Return the (X, Y) coordinate for the center point of the cell that contains the specified text.  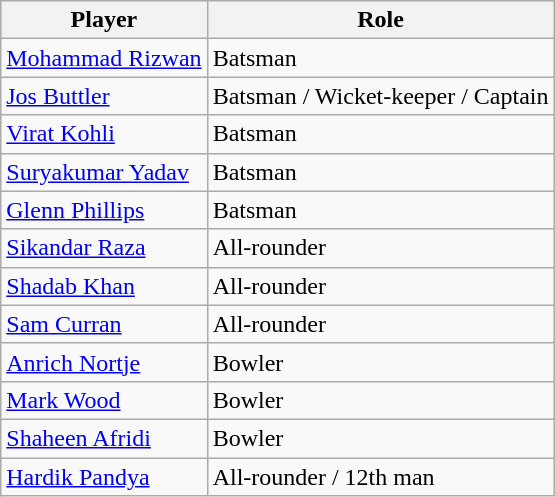
Shaheen Afridi (104, 438)
Hardik Pandya (104, 477)
Anrich Nortje (104, 362)
Shadab Khan (104, 286)
Jos Buttler (104, 96)
Player (104, 20)
Suryakumar Yadav (104, 172)
Mark Wood (104, 400)
Sikandar Raza (104, 248)
Batsman / Wicket-keeper / Captain (380, 96)
All-rounder / 12th man (380, 477)
Role (380, 20)
Sam Curran (104, 324)
Glenn Phillips (104, 210)
Mohammad Rizwan (104, 58)
Virat Kohli (104, 134)
